Detect which cell encompasses the target text, then output its (X, Y) center coordinate. 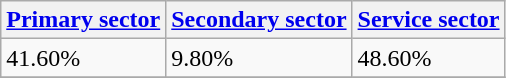
48.60% (428, 58)
Primary sector (84, 20)
Secondary sector (259, 20)
41.60% (84, 58)
9.80% (259, 58)
Service sector (428, 20)
